Detect which cell encompasses the target text, then output its (X, Y) center coordinate. 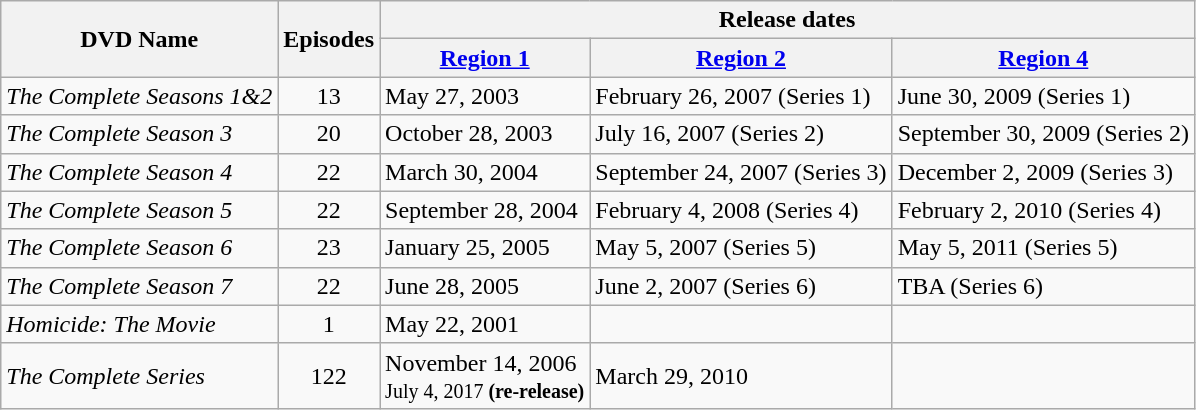
122 (329, 376)
The Complete Season 5 (140, 210)
June 28, 2005 (485, 286)
Region 2 (741, 58)
Episodes (329, 39)
23 (329, 248)
The Complete Seasons 1&2 (140, 96)
Region 1 (485, 58)
TBA (Series 6) (1043, 286)
March 30, 2004 (485, 172)
The Complete Season 6 (140, 248)
January 25, 2005 (485, 248)
Homicide: The Movie (140, 324)
The Complete Season 7 (140, 286)
September 28, 2004 (485, 210)
Region 4 (1043, 58)
The Complete Season 3 (140, 134)
Release dates (788, 20)
October 28, 2003 (485, 134)
13 (329, 96)
February 2, 2010 (Series 4) (1043, 210)
March 29, 2010 (741, 376)
September 24, 2007 (Series 3) (741, 172)
May 5, 2011 (Series 5) (1043, 248)
1 (329, 324)
November 14, 2006July 4, 2017 (re-release) (485, 376)
December 2, 2009 (Series 3) (1043, 172)
DVD Name (140, 39)
February 26, 2007 (Series 1) (741, 96)
June 2, 2007 (Series 6) (741, 286)
The Complete Series (140, 376)
September 30, 2009 (Series 2) (1043, 134)
June 30, 2009 (Series 1) (1043, 96)
The Complete Season 4 (140, 172)
February 4, 2008 (Series 4) (741, 210)
May 27, 2003 (485, 96)
July 16, 2007 (Series 2) (741, 134)
20 (329, 134)
May 5, 2007 (Series 5) (741, 248)
May 22, 2001 (485, 324)
